Capture the cell that displays the provided text and extract its [X, Y] central coordinate. 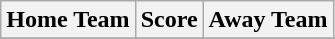
Home Team [68, 20]
Away Team [268, 20]
Score [169, 20]
